Extract the [x, y] coordinate from the center of the cell holding the provided text.  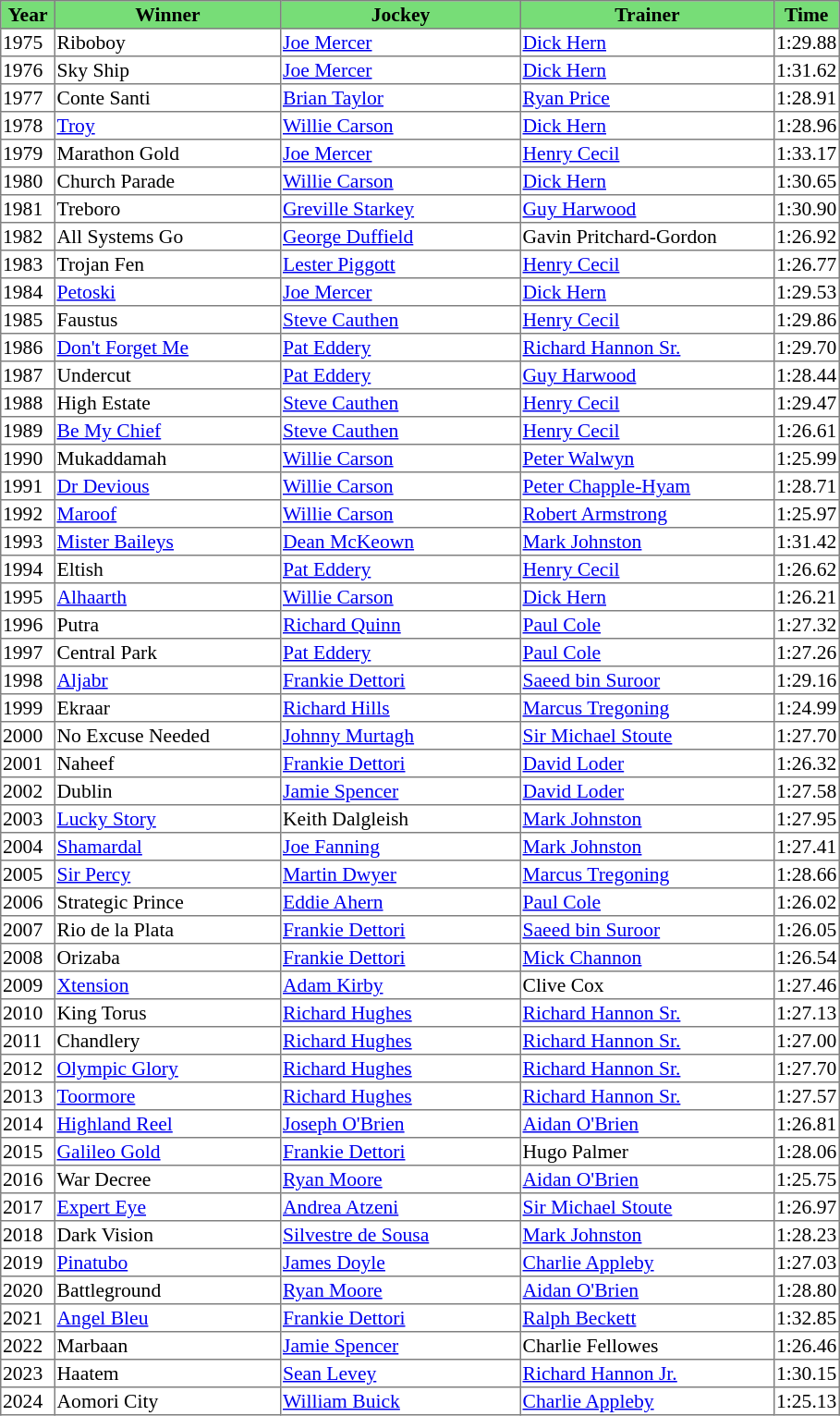
1:29.70 [807, 348]
Winner [167, 15]
Martin Dwyer [401, 874]
2000 [28, 736]
1:25.99 [807, 458]
1996 [28, 625]
1997 [28, 653]
2005 [28, 874]
Expert Eye [167, 1207]
1:29.53 [807, 292]
Lucky Story [167, 819]
1981 [28, 209]
1:28.91 [807, 98]
1:27.13 [807, 1013]
Naheef [167, 763]
King Torus [167, 1013]
Adam Kirby [401, 985]
Richard Hills [401, 708]
Battleground [167, 1290]
Haatem [167, 1373]
1:26.21 [807, 597]
Keith Dalgleish [401, 819]
1990 [28, 458]
Trainer [647, 15]
Conte Santi [167, 98]
Clive Cox [647, 985]
1988 [28, 403]
1978 [28, 126]
1:28.71 [807, 486]
2020 [28, 1290]
Maroof [167, 514]
Faustus [167, 320]
Dean McKeown [401, 542]
1:28.80 [807, 1290]
1987 [28, 375]
1:31.62 [807, 70]
Galileo Gold [167, 1152]
1:26.81 [807, 1124]
Toormore [167, 1096]
1983 [28, 264]
2007 [28, 930]
1:26.54 [807, 958]
Orizaba [167, 958]
1:28.44 [807, 375]
1:33.17 [807, 153]
2010 [28, 1013]
Dark Vision [167, 1235]
2002 [28, 791]
1:26.05 [807, 930]
Johnny Murtagh [401, 736]
1:26.97 [807, 1207]
1:26.62 [807, 569]
Joe Fanning [401, 847]
2012 [28, 1068]
1:29.88 [807, 43]
1:27.00 [807, 1041]
1991 [28, 486]
2004 [28, 847]
2019 [28, 1263]
Andrea Atzeni [401, 1207]
Aomori City [167, 1401]
Dublin [167, 791]
1:24.99 [807, 708]
Petoski [167, 292]
1976 [28, 70]
Time [807, 15]
Richard Hannon Jr. [647, 1373]
1:27.03 [807, 1263]
Olympic Glory [167, 1068]
Joseph O'Brien [401, 1124]
1980 [28, 181]
1993 [28, 542]
2009 [28, 985]
High Estate [167, 403]
Sir Percy [167, 874]
2001 [28, 763]
Brian Taylor [401, 98]
Rio de la Plata [167, 930]
1994 [28, 569]
Central Park [167, 653]
1:31.42 [807, 542]
1:29.47 [807, 403]
Robert Armstrong [647, 514]
Lester Piggott [401, 264]
2013 [28, 1096]
1:28.96 [807, 126]
1:27.46 [807, 985]
1989 [28, 431]
Gavin Pritchard-Gordon [647, 237]
1:25.97 [807, 514]
Xtension [167, 985]
Strategic Prince [167, 902]
1:27.41 [807, 847]
Sky Ship [167, 70]
1:30.15 [807, 1373]
1992 [28, 514]
2023 [28, 1373]
1:30.65 [807, 181]
2006 [28, 902]
Eddie Ahern [401, 902]
Sean Levey [401, 1373]
Church Parade [167, 181]
1:26.32 [807, 763]
Richard Quinn [401, 625]
Riboboy [167, 43]
2003 [28, 819]
1979 [28, 153]
1:26.02 [807, 902]
1982 [28, 237]
1:27.32 [807, 625]
1:25.75 [807, 1179]
Charlie Fellowes [647, 1346]
Peter Chapple-Hyam [647, 486]
Dr Devious [167, 486]
Marbaan [167, 1346]
1977 [28, 98]
Don't Forget Me [167, 348]
1:32.85 [807, 1318]
2021 [28, 1318]
William Buick [401, 1401]
1999 [28, 708]
Pinatubo [167, 1263]
1:29.16 [807, 680]
James Doyle [401, 1263]
2018 [28, 1235]
2015 [28, 1152]
2024 [28, 1401]
Year [28, 15]
Trojan Fen [167, 264]
1:27.57 [807, 1096]
2014 [28, 1124]
1:26.46 [807, 1346]
All Systems Go [167, 237]
2008 [28, 958]
Angel Bleu [167, 1318]
1:29.86 [807, 320]
Mick Channon [647, 958]
1986 [28, 348]
1998 [28, 680]
Jockey [401, 15]
No Excuse Needed [167, 736]
1:28.23 [807, 1235]
1985 [28, 320]
1:27.58 [807, 791]
2017 [28, 1207]
Ralph Beckett [647, 1318]
Greville Starkey [401, 209]
1995 [28, 597]
2011 [28, 1041]
1:28.06 [807, 1152]
Treboro [167, 209]
1:30.90 [807, 209]
Putra [167, 625]
Troy [167, 126]
Eltish [167, 569]
Mister Baileys [167, 542]
2016 [28, 1179]
Chandlery [167, 1041]
Hugo Palmer [647, 1152]
1:26.77 [807, 264]
War Decree [167, 1179]
Highland Reel [167, 1124]
2022 [28, 1346]
1975 [28, 43]
Peter Walwyn [647, 458]
Aljabr [167, 680]
1:26.92 [807, 237]
Ryan Price [647, 98]
1:25.13 [807, 1401]
George Duffield [401, 237]
Mukaddamah [167, 458]
Ekraar [167, 708]
Be My Chief [167, 431]
1:26.61 [807, 431]
Undercut [167, 375]
Alhaarth [167, 597]
Marathon Gold [167, 153]
1984 [28, 292]
1:28.66 [807, 874]
Shamardal [167, 847]
1:27.95 [807, 819]
Silvestre de Sousa [401, 1235]
1:27.26 [807, 653]
